Capture the cell that displays the provided text and extract its [X, Y] central coordinate. 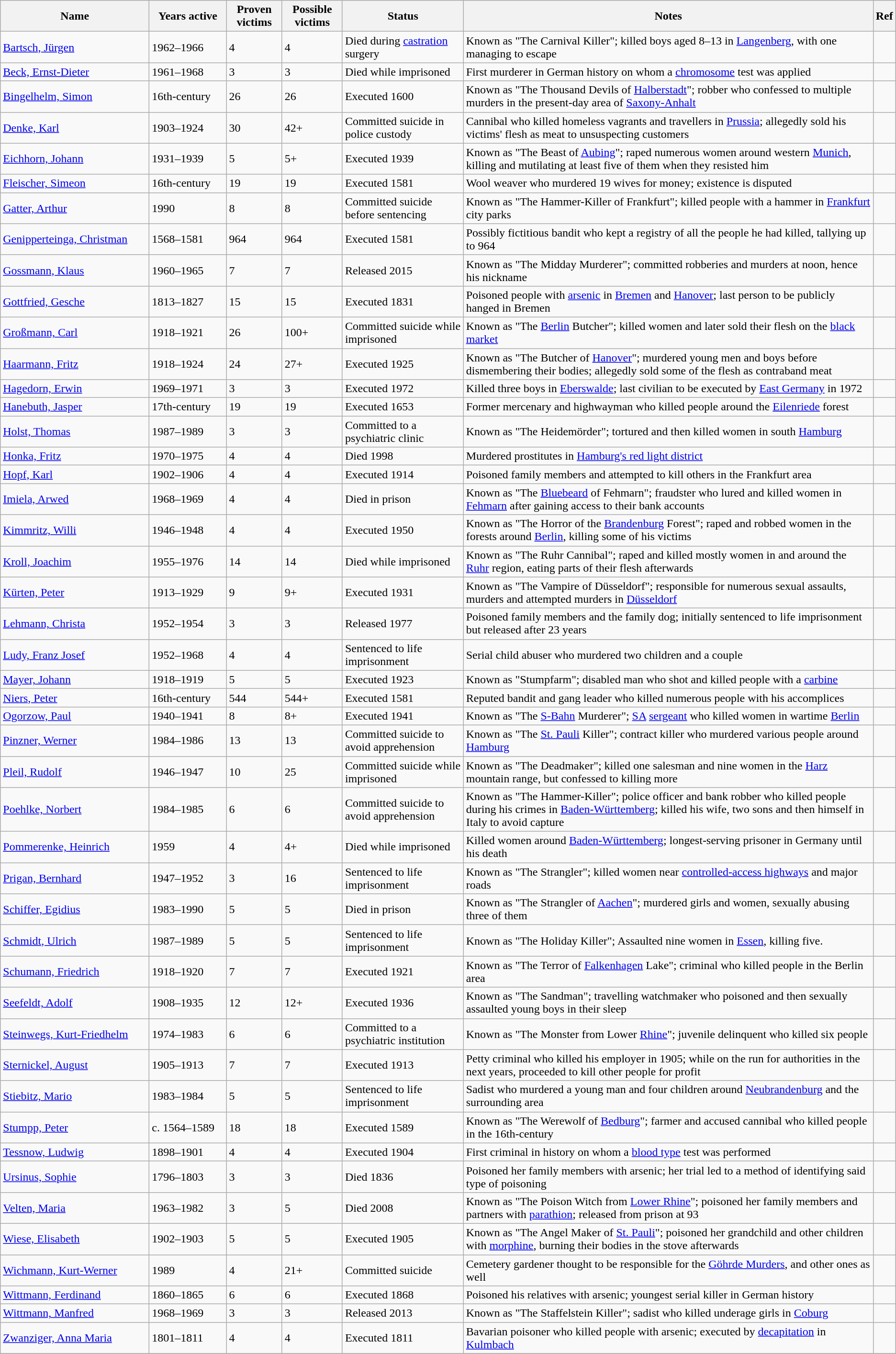
Former mercenary and highwayman who killed people around the Eilenriede forest [668, 407]
Years active [188, 16]
1796–1803 [188, 1177]
Imiela, Arwed [75, 499]
Pinzner, Werner [75, 740]
8+ [312, 716]
Died 1998 [403, 456]
Executed 1904 [403, 1152]
Known as "The Butcher of Hanover"; murdered young men and boys before dismembering their bodies; allegedly sold some of the flesh as contraband meat [668, 364]
Known as "The Strangler of Aachen"; murdered girls and women, sexually abusing three of them [668, 910]
1952–1968 [188, 655]
1913–1929 [188, 593]
Poisoned family members and the family dog; initially sentenced to life imprisonment but released after 23 years [668, 623]
Known as "The Midday Murderer"; committed robberies and murders at noon, hence his nickname [668, 270]
Serial child abuser who murdered two children and a couple [668, 655]
9 [254, 593]
Fleischer, Simeon [75, 183]
1959 [188, 847]
Wichmann, Kurt-Werner [75, 1270]
17th-century [188, 407]
1947–1952 [188, 878]
Wool weaver who murdered 19 wives for money; existence is disputed [668, 183]
Name [75, 16]
Pleil, Rudolf [75, 772]
Großmann, Carl [75, 332]
1963–1982 [188, 1207]
Died 2008 [403, 1207]
1918–1921 [188, 332]
Genipperteinga, Christman [75, 239]
1905–1913 [188, 1065]
Known as "The Strangler"; killed women near controlled-access highways and major roads [668, 878]
12 [254, 1003]
Stumpp, Peter [75, 1127]
Beck, Ernst-Dieter [75, 72]
544 [254, 698]
Known as "The Carnival Killer"; killed boys aged 8–13 in Langenberg, with one managing to escape [668, 47]
Poehlke, Norbert [75, 810]
Died 1836 [403, 1177]
Sadist who murdered a young man and four children around Neubrandenburg and the surrounding area [668, 1096]
Ludy, Franz Josef [75, 655]
1970–1975 [188, 456]
Petty criminal who killed his employer in 1905; while on the run for authorities in the next years, proceeded to kill other people for profit [668, 1065]
Executed 1936 [403, 1003]
Hanebuth, Jasper [75, 407]
Poisoned her family members with arsenic; her trial led to a method of identifying said type of poisoning [668, 1177]
100+ [312, 332]
1813–1827 [188, 302]
Known as "The Sandman"; travelling watchmaker who poisoned and then sexually assaulted young boys in their sleep [668, 1003]
Executed 1972 [403, 389]
Committed suicide [403, 1270]
Executed 1811 [403, 1338]
Executed 1931 [403, 593]
Known as "The Poison Witch from Lower Rhine"; poisoned her family members and partners with parathion; released from prison at 93 [668, 1207]
Mayer, Johann [75, 679]
544+ [312, 698]
Gottfried, Gesche [75, 302]
1961–1968 [188, 72]
Denke, Karl [75, 127]
1940–1941 [188, 716]
Executed 1914 [403, 474]
Tessnow, Ludwig [75, 1152]
1960–1965 [188, 270]
Kroll, Joachim [75, 561]
16 [312, 878]
Released 2015 [403, 270]
12+ [312, 1003]
42+ [312, 127]
Known as "The S-Bahn Murderer"; SA sergeant who killed women in wartime Berlin [668, 716]
1902–1903 [188, 1239]
Died during castration surgery [403, 47]
Executed 1925 [403, 364]
1983–1990 [188, 910]
Poisoned people with arsenic in Bremen and Hanover; last person to be publicly hanged in Bremen [668, 302]
Kimmritz, Willi [75, 530]
Steinwegs, Kurt-Friedhelm [75, 1034]
Executed 1653 [403, 407]
1903–1924 [188, 127]
21+ [312, 1270]
Executed 1868 [403, 1295]
Honka, Fritz [75, 456]
1931–1939 [188, 159]
Sternickel, August [75, 1065]
Known as "The Berlin Butcher"; killed women and later sold their flesh on the black market [668, 332]
Committed suicide before sentencing [403, 208]
27+ [312, 364]
Executed 1831 [403, 302]
Committed to a psychiatric institution [403, 1034]
First criminal in history on whom a blood type test was performed [668, 1152]
1974–1983 [188, 1034]
Cemetery gardener thought to be responsible for the Göhrde Murders, and other ones as well [668, 1270]
Bavarian poisoner who killed people with arsenic; executed by decapitation in Kulmbach [668, 1338]
Killed three boys in Eberswalde; last civilian to be executed by East Germany in 1972 [668, 389]
Schumann, Friedrich [75, 972]
Executed 1589 [403, 1127]
Committed suicide in police custody [403, 127]
Known as "The Vampire of Düsseldorf"; responsible for numerous sexual assaults, murders and attempted murders in Düsseldorf [668, 593]
Known as "The Deadmaker"; killed one salesman and nine women in the Harz mountain range, but confessed to killing more [668, 772]
Possibly fictitious bandit who kept a registry of all the people he had killed, tallying up to 964 [668, 239]
Known as "The Thousand Devils of Halberstadt"; robber who confessed to multiple murders in the present-day area of Saxony-Anhalt [668, 97]
Cannibal who killed homeless vagrants and travellers in Prussia; allegedly sold his victims' flesh as meat to unsuspecting customers [668, 127]
Ogorzow, Paul [75, 716]
30 [254, 127]
1918–1924 [188, 364]
Schmidt, Ulrich [75, 940]
Executed 1939 [403, 159]
1902–1906 [188, 474]
Known as "The Monster from Lower Rhine"; juvenile delinquent who killed six people [668, 1034]
1990 [188, 208]
c. 1564–1589 [188, 1127]
Known as "Stumpfarm"; disabled man who shot and killed people with a carbine [668, 679]
4+ [312, 847]
1801–1811 [188, 1338]
Known as "The St. Pauli Killer"; contract killer who murdered various people around Hamburg [668, 740]
Lehmann, Christa [75, 623]
Reputed bandit and gang leader who killed numerous people with his accomplices [668, 698]
1918–1919 [188, 679]
1983–1984 [188, 1096]
1860–1865 [188, 1295]
25 [312, 772]
1568–1581 [188, 239]
Zwanziger, Anna Maria [75, 1338]
1946–1948 [188, 530]
1969–1971 [188, 389]
Known as "The Hammer-Killer of Frankfurt"; killed people with a hammer in Frankfurt city parks [668, 208]
Known as "The Holiday Killer"; Assaulted nine women in Essen, killing five. [668, 940]
Ref [885, 16]
Kürten, Peter [75, 593]
Murdered prostitutes in Hamburg's red light district [668, 456]
Hagedorn, Erwin [75, 389]
1918–1920 [188, 972]
Wittmann, Ferdinand [75, 1295]
Known as "The Horror of the Brandenburg Forest"; raped and robbed women in the forests around Berlin, killing some of his victims [668, 530]
Possible victims [312, 16]
Proven victims [254, 16]
Bartsch, Jürgen [75, 47]
Known as "The Angel Maker of St. Pauli"; poisoned her grandchild and other children with morphine, burning their bodies in the stove afterwards [668, 1239]
Committed to a psychiatric clinic [403, 432]
1946–1947 [188, 772]
Seefeldt, Adolf [75, 1003]
1908–1935 [188, 1003]
Holst, Thomas [75, 432]
Haarmann, Fritz [75, 364]
Poisoned family members and attempted to kill others in the Frankfurt area [668, 474]
Gossmann, Klaus [75, 270]
Gatter, Arthur [75, 208]
Prigan, Bernhard [75, 878]
1984–1985 [188, 810]
Wittmann, Manfred [75, 1313]
5+ [312, 159]
Eichhorn, Johann [75, 159]
9+ [312, 593]
Known as "The Terror of Falkenhagen Lake"; criminal who killed people in the Berlin area [668, 972]
Executed 1905 [403, 1239]
24 [254, 364]
1984–1986 [188, 740]
Released 1977 [403, 623]
1989 [188, 1270]
10 [254, 772]
Executed 1921 [403, 972]
First murderer in German history on whom a chromosome test was applied [668, 72]
Executed 1950 [403, 530]
Hopf, Karl [75, 474]
Stiebitz, Mario [75, 1096]
Known as "The Beast of Aubing"; raped numerous women around western Munich, killing and mutilating at least five of them when they resisted him [668, 159]
Notes [668, 16]
Executed 1600 [403, 97]
1962–1966 [188, 47]
Known as "The Heidemörder"; tortured and then killed women in south Hamburg [668, 432]
Velten, Maria [75, 1207]
Poisoned his relatives with arsenic; youngest serial killer in German history [668, 1295]
Ursinus, Sophie [75, 1177]
Schiffer, Egidius [75, 910]
Wiese, Elisabeth [75, 1239]
Executed 1913 [403, 1065]
Status [403, 16]
Executed 1941 [403, 716]
Niers, Peter [75, 698]
Known as "The Staffelstein Killer"; sadist who killed underage girls in Coburg [668, 1313]
Executed 1923 [403, 679]
1952–1954 [188, 623]
1898–1901 [188, 1152]
Known as "The Bluebeard of Fehmarn"; fraudster who lured and killed women in Fehmarn after gaining access to their bank accounts [668, 499]
Released 2013 [403, 1313]
Known as "The Ruhr Cannibal"; raped and killed mostly women in and around the Ruhr region, eating parts of their flesh afterwards [668, 561]
1955–1976 [188, 561]
Known as "The Werewolf of Bedburg"; farmer and accused cannibal who killed people in the 16th-century [668, 1127]
Bingelhelm, Simon [75, 97]
Pommerenke, Heinrich [75, 847]
Killed women around Baden-Württemberg; longest-serving prisoner in Germany until his death [668, 847]
